Pinpoint the cell where the given text exists, returning its [x, y] midpoint coordinate. 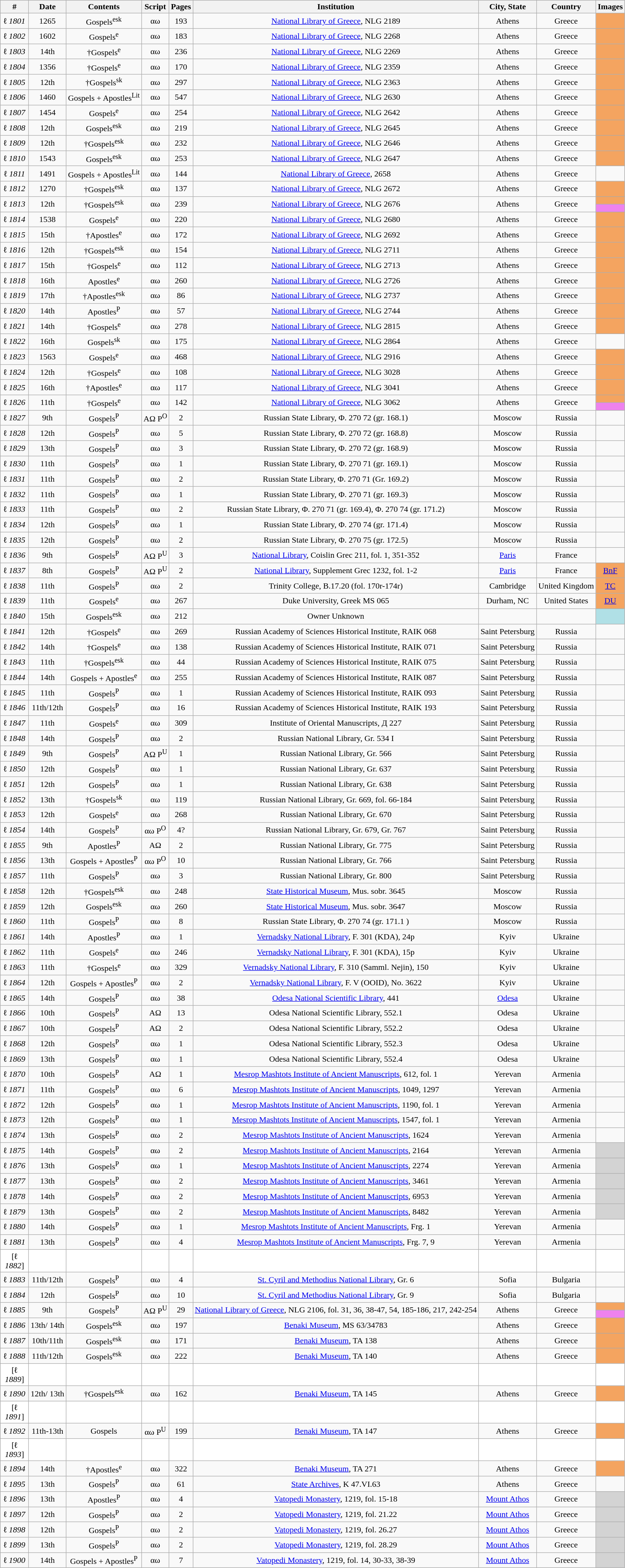
# [14, 7]
ℓ 1867 [14, 1028]
Russian Academy of Sciences Historical Institute, RAIK 093 [336, 693]
ℓ 1843 [14, 662]
National Library of Greece, NLG 2359 [336, 66]
ℓ 1825 [14, 387]
142 [181, 403]
ℓ 1898 [14, 1530]
St. Cyril and Methodius National Library, Gr. 6 [336, 1280]
ℓ 1858 [14, 891]
232 [181, 143]
137 [181, 189]
Mesrop Mashtots Institute of Ancient Manuscripts, 3461 [336, 1181]
ℓ 1830 [14, 464]
Odesa National Scientific Library, 441 [336, 998]
108 [181, 372]
154 [181, 250]
National Library of Greece, NLG 2737 [336, 296]
Mesrop Mashtots Institute of Ancient Manuscripts, 1547, fol. 1 [336, 1120]
Gospels + Apostlese [104, 678]
[ℓ 1893] [14, 1450]
National Library of Greece, 2658 [336, 173]
ℓ 1855 [14, 845]
National Library of Greece, NLG 2864 [336, 341]
ℓ 1804 [14, 66]
ℓ 1853 [14, 815]
29 [181, 1310]
National Library of Greece, NLG 2672 [336, 189]
1270 [47, 189]
1460 [47, 97]
ℓ 1869 [14, 1059]
ℓ 1900 [14, 1560]
ℓ 1883 [14, 1280]
ℓ 1818 [14, 280]
ℓ 1894 [14, 1468]
170 [181, 66]
8 [181, 922]
National Library of Greece, NLG 2189 [336, 21]
ℓ 1851 [14, 785]
BnF [610, 571]
ℓ 1885 [14, 1310]
Cambridge [507, 586]
Mesrop Mashtots Institute of Ancient Manuscripts, 1624 [336, 1135]
National Library of Greece, NLG 2647 [336, 158]
ℓ 1847 [14, 723]
Benaki Museum, TA 271 [336, 1468]
13th/ 14th [47, 1325]
Date [47, 7]
National Library of Greece, NLG 3041 [336, 387]
ℓ 1810 [14, 158]
ℓ 1822 [14, 341]
Owner Unknown [336, 616]
Vatopedi Monastery, 1219, fol. 28.29 [336, 1545]
7 [181, 1560]
Russian State Library, Φ. 270 72 (gr. 168.8) [336, 433]
Russian National Library, Gr. 775 [336, 845]
236 [181, 51]
ℓ 1876 [14, 1165]
National Library of Greece, NLG 2642 [336, 112]
ℓ 1878 [14, 1196]
National Library of Greece, NLG 2676 [336, 204]
Gospels [104, 1431]
219 [181, 128]
ℓ 1831 [14, 479]
171 [181, 1341]
175 [181, 341]
309 [181, 723]
Russian Academy of Sciences Historical Institute, RAIK 087 [336, 678]
National Library of Greece, NLG 2744 [336, 311]
Trinity College, B.17.20 (fol. 170r-174r) [336, 586]
Russian Academy of Sciences Historical Institute, RAIK 193 [336, 708]
ℓ 1801 [14, 21]
ℓ 1817 [14, 265]
ℓ 1896 [14, 1499]
1356 [47, 66]
ℓ 1886 [14, 1325]
National Library of Greece, NLG 2815 [336, 326]
ℓ 1846 [14, 708]
1538 [47, 219]
National Library of Greece, NLG 2680 [336, 219]
ℓ 1819 [14, 296]
ℓ 1897 [14, 1514]
National Library of Greece, NLG 2363 [336, 82]
ℓ 1864 [14, 983]
297 [181, 82]
National Library of Greece, NLG 2713 [336, 265]
57 [181, 311]
National Library of Greece, NLG 2268 [336, 36]
ℓ 1852 [14, 800]
Russian State Library, Φ. 270 74 (gr. 171.4) [336, 525]
National Library of Greece, NLG 2106, fol. 31, 36, 38-47, 54, 185-186, 217, 242-254 [336, 1310]
13 [181, 1013]
St. Cyril and Methodius National Library, Gr. 9 [336, 1295]
ℓ 1859 [14, 906]
ℓ 1809 [14, 143]
ℓ 1845 [14, 693]
ℓ 1827 [14, 418]
ℓ 1805 [14, 82]
ℓ 1835 [14, 540]
16 [181, 708]
Russian National Library, Gr. 534 I [336, 739]
City, State [507, 7]
ℓ 1815 [14, 235]
172 [181, 235]
National Library of Greece, NLG 3028 [336, 372]
Durham, NC [507, 601]
ℓ 1816 [14, 250]
ℓ 1871 [14, 1089]
Russian State Library, Φ. 270 75 (gr. 172.5) [336, 540]
National Library of Greece, NLG 2646 [336, 143]
ℓ 1856 [14, 861]
Vatopedi Monastery, 1219, fol. 15-18 [336, 1499]
ℓ 1879 [14, 1211]
ℓ 1850 [14, 769]
ℓ 1881 [14, 1242]
ℓ 1844 [14, 678]
11th-13th [47, 1431]
248 [181, 891]
United Kingdom [566, 586]
ℓ 1837 [14, 571]
Vernadsky National Library, F. 301 (KDA), 24p [336, 937]
Vernadsky National Library, F. 310 (Samml. Nejin), 150 [336, 967]
ℓ 1895 [14, 1484]
ℓ 1874 [14, 1135]
Benaki Museum, TA 145 [336, 1394]
Russian State Library, Φ. 270 71 (gr. 169.1) [336, 464]
State Archives, K 47.VI.63 [336, 1484]
Odesa National Scientific Library, 552.1 [336, 1013]
ℓ 1863 [14, 967]
Russian State Library, Φ. 270 71 (gr. 169.3) [336, 494]
Mesrop Mashtots Institute of Ancient Manuscripts, Frg. 1 [336, 1227]
ℓ 1840 [14, 616]
ℓ 1899 [14, 1545]
269 [181, 632]
1491 [47, 173]
Russian National Library, Gr. 679, Gr. 767 [336, 830]
Institute of Oriental Manuscripts, Д 227 [336, 723]
ℓ 1868 [14, 1044]
National Library of Greece, NLG 2711 [336, 250]
Benaki Museum, TA 140 [336, 1356]
86 [181, 296]
Contents [104, 7]
Odesa National Scientific Library, 552.3 [336, 1044]
199 [181, 1431]
Russian State Library, Φ. 270 71 (Gr. 169.2) [336, 479]
†Apostlesesk [104, 296]
ℓ 1833 [14, 510]
ℓ 1821 [14, 326]
329 [181, 967]
61 [181, 1484]
268 [181, 815]
Russian National Library, Gr. 669, fol. 66-184 [336, 800]
Odesa National Scientific Library, 552.4 [336, 1059]
ℓ 1826 [14, 403]
ΑΩ PO [155, 418]
322 [181, 1468]
[ℓ 1882] [14, 1261]
ℓ 1875 [14, 1150]
State Historical Museum, Mus. sobr. 3647 [336, 906]
Russian National Library, Gr. 766 [336, 861]
112 [181, 265]
119 [181, 800]
1602 [47, 36]
ℓ 1877 [14, 1181]
1543 [47, 158]
Russian National Library, Gr. 566 [336, 754]
Mesrop Mashtots Institute of Ancient Manuscripts, 2274 [336, 1165]
Mesrop Mashtots Institute of Ancient Manuscripts, 2164 [336, 1150]
267 [181, 601]
278 [181, 326]
Benaki Museum, TA 138 [336, 1341]
ℓ 1872 [14, 1104]
National Library of Greece, NLG 2269 [336, 51]
Mesrop Mashtots Institute of Ancient Manuscripts, 612, fol. 1 [336, 1074]
183 [181, 36]
Duke University, Greek MS 065 [336, 601]
ℓ 1838 [14, 586]
DU [610, 601]
ℓ 1811 [14, 173]
Mesrop Mashtots Institute of Ancient Manuscripts, 6953 [336, 1196]
ℓ 1813 [14, 204]
Script [155, 7]
Mesrop Mashtots Institute of Ancient Manuscripts, 8482 [336, 1211]
TC [610, 586]
255 [181, 678]
ℓ 1814 [14, 219]
Russian State Library, Φ. 270 71 (gr. 169.4), Φ. 270 74 (gr. 171.2) [336, 510]
12th/ 13th [47, 1394]
ℓ 1890 [14, 1394]
220 [181, 219]
Odesa National Scientific Library, 552.2 [336, 1028]
Institution [336, 7]
ℓ 1884 [14, 1295]
Russian National Library, Gr. 670 [336, 815]
ℓ 1834 [14, 525]
State Historical Museum, Mus. sobr. 3645 [336, 891]
222 [181, 1356]
National Library, Coislin Grec 211, fol. 1, 351-352 [336, 555]
Russian National Library, Gr. 638 [336, 785]
Vatopedi Monastery, 1219, fol. 14, 30-33, 38-39 [336, 1560]
[ℓ 1889] [14, 1374]
Benaki Museum, MS 63/34783 [336, 1325]
547 [181, 97]
αω PU [155, 1431]
ℓ 1870 [14, 1074]
44 [181, 662]
ℓ 1873 [14, 1120]
Images [610, 7]
ℓ 1828 [14, 433]
ℓ 1892 [14, 1431]
Russian State Library, Φ. 270 74 (gr. 171.1 ) [336, 922]
Russian State Library, Φ. 270 72 (gr. 168.9) [336, 448]
Apostlese [104, 280]
ℓ 1832 [14, 494]
National Library, Supplement Grec 1232, fol. 1-2 [336, 571]
ℓ 1888 [14, 1356]
ℓ 1842 [14, 647]
138 [181, 647]
National Library of Greece, NLG 2645 [336, 128]
246 [181, 952]
National Library of Greece, NLG 2630 [336, 97]
144 [181, 173]
254 [181, 112]
197 [181, 1325]
Russian National Library, Gr. 800 [336, 876]
1265 [47, 21]
United States [566, 601]
ℓ 1866 [14, 1013]
193 [181, 21]
8th [47, 571]
National Library of Greece, NLG 2916 [336, 357]
ℓ 1839 [14, 601]
ℓ 1803 [14, 51]
253 [181, 158]
ℓ 1802 [14, 36]
6 [181, 1089]
Vatopedi Monastery, 1219, fol. 21.22 [336, 1514]
Pages [181, 7]
Russian National Library, Gr. 637 [336, 769]
National Library of Greece, NLG 3062 [336, 403]
ℓ 1861 [14, 937]
ℓ 1820 [14, 311]
ℓ 1807 [14, 112]
ℓ 1836 [14, 555]
468 [181, 357]
ℓ 1862 [14, 952]
Russian Academy of Sciences Historical Institute, RAIK 068 [336, 632]
Mesrop Mashtots Institute of Ancient Manuscripts, 1190, fol. 1 [336, 1104]
Mesrop Mashtots Institute of Ancient Manuscripts, Frg. 7, 9 [336, 1242]
ℓ 1806 [14, 97]
Russian Academy of Sciences Historical Institute, RAIK 075 [336, 662]
[ℓ 1891] [14, 1412]
1563 [47, 357]
239 [181, 204]
ℓ 1848 [14, 739]
ℓ 1841 [14, 632]
10th/11th [47, 1341]
4? [181, 830]
ℓ 1849 [14, 754]
ℓ 1823 [14, 357]
ℓ 1808 [14, 128]
Russian State Library, Φ. 270 72 (gr. 168.1) [336, 418]
National Library of Greece, NLG 2726 [336, 280]
Vatopedi Monastery, 1219, fol. 26.27 [336, 1530]
ℓ 1887 [14, 1341]
Gospelssk [104, 341]
17th [47, 296]
Country [566, 7]
ℓ 1824 [14, 372]
Benaki Museum, TA 147 [336, 1431]
Russian Academy of Sciences Historical Institute, RAIK 071 [336, 647]
117 [181, 387]
National Library of Greece, NLG 2692 [336, 235]
ℓ 1857 [14, 876]
162 [181, 1394]
38 [181, 998]
ℓ 1829 [14, 448]
ℓ 1865 [14, 998]
Vernadsky National Library, F. 301 (KDA), 15p [336, 952]
Mesrop Mashtots Institute of Ancient Manuscripts, 1049, 1297 [336, 1089]
212 [181, 616]
ℓ 1854 [14, 830]
ℓ 1880 [14, 1227]
ℓ 1860 [14, 922]
5 [181, 433]
Vernadsky National Library, F. V (OOID), No. 3622 [336, 983]
ℓ 1812 [14, 189]
1454 [47, 112]
